Search for the cell housing the specified text and yield its [x, y] center coordinate. 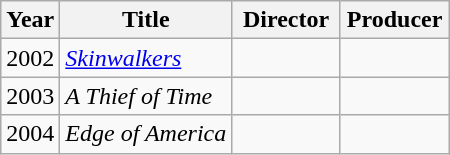
A Thief of Time [146, 96]
2003 [30, 96]
Edge of America [146, 134]
Title [146, 20]
Year [30, 20]
Director [286, 20]
Skinwalkers [146, 58]
2004 [30, 134]
Producer [394, 20]
2002 [30, 58]
